Output the [X, Y] coordinate of the center of the cell containing the given text.  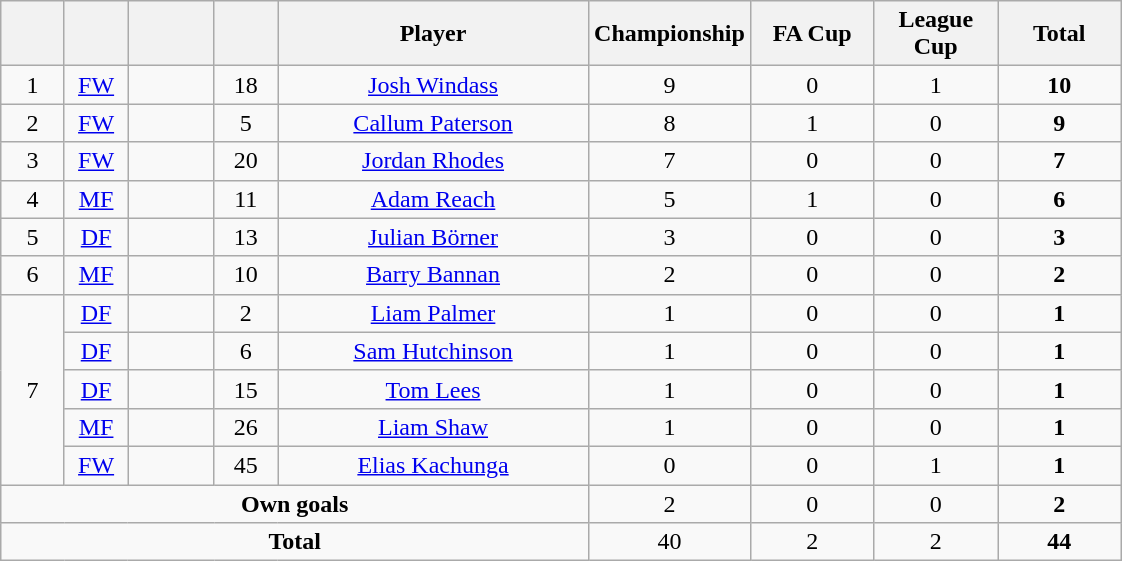
Own goals [295, 503]
13 [246, 237]
20 [246, 161]
Tom Lees [434, 389]
Liam Palmer [434, 313]
26 [246, 427]
Liam Shaw [434, 427]
Julian Börner [434, 237]
Callum Paterson [434, 123]
Adam Reach [434, 199]
Jordan Rhodes [434, 161]
40 [670, 542]
Sam Hutchinson [434, 351]
45 [246, 465]
Player [434, 34]
11 [246, 199]
Elias Kachunga [434, 465]
18 [246, 85]
Championship [670, 34]
FA Cup [812, 34]
8 [670, 123]
Barry Bannan [434, 275]
League Cup [936, 34]
4 [33, 199]
Josh Windass [434, 85]
44 [1060, 542]
15 [246, 389]
